Output the (X, Y) coordinate of the center of the cell containing the given text.  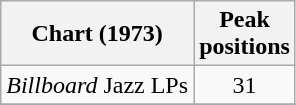
Billboard Jazz LPs (98, 85)
Peakpositions (245, 34)
31 (245, 85)
Chart (1973) (98, 34)
